Return the [x, y] coordinate for the center point of the cell that contains the specified text.  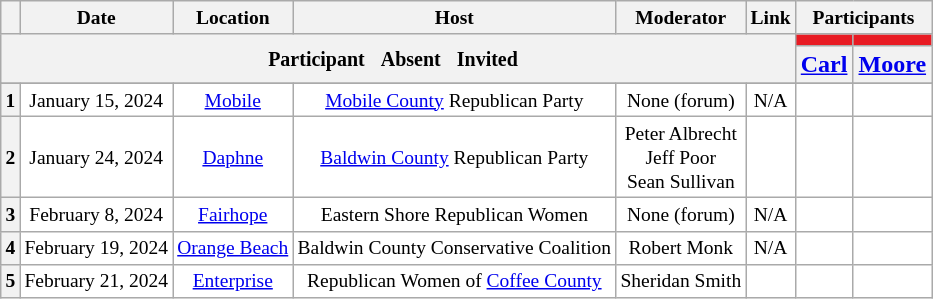
Moderator [681, 18]
January 15, 2024 [96, 100]
Mobile [233, 100]
Fairhope [233, 214]
Link [770, 18]
February 21, 2024 [96, 280]
Orange Beach [233, 248]
Location [233, 18]
Baldwin County Republican Party [454, 156]
3 [10, 214]
Date [96, 18]
2 [10, 156]
Mobile County Republican Party [454, 100]
February 19, 2024 [96, 248]
Baldwin County Conservative Coalition [454, 248]
January 24, 2024 [96, 156]
Host [454, 18]
5 [10, 280]
Republican Women of Coffee County [454, 280]
1 [10, 100]
Sheridan Smith [681, 280]
February 8, 2024 [96, 214]
Enterprise [233, 280]
Peter AlbrechtJeff PoorSean Sullivan [681, 156]
Robert Monk [681, 248]
Participants [863, 18]
Daphne [233, 156]
Participant Absent Invited [398, 58]
4 [10, 248]
Moore [892, 64]
Carl [824, 64]
Eastern Shore Republican Women [454, 214]
